Detect which cell encompasses the target text, then output its (X, Y) center coordinate. 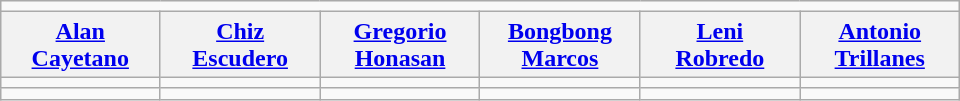
LeniRobredo (720, 44)
GregorioHonasan (400, 44)
AntonioTrillanes (880, 44)
ChizEscudero (240, 44)
AlanCayetano (80, 44)
BongbongMarcos (560, 44)
